Detect which cell encompasses the target text, then output its [x, y] center coordinate. 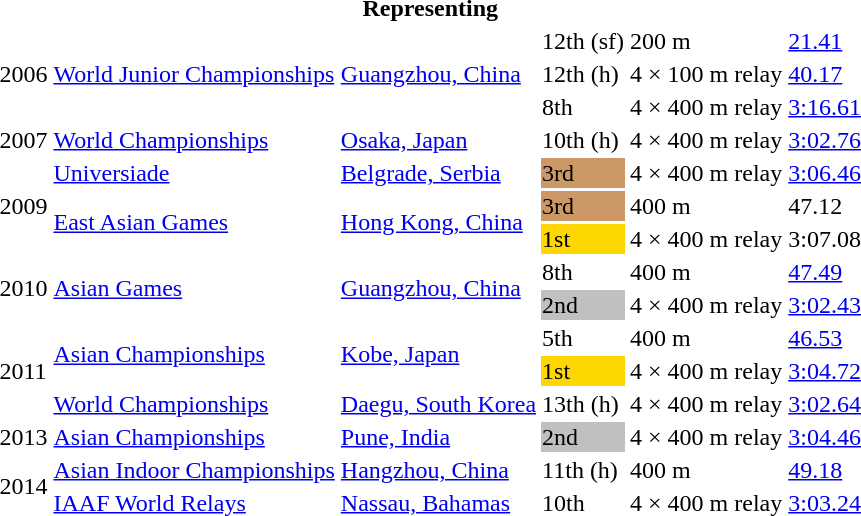
Universiade [194, 173]
Hong Kong, China [438, 222]
12th (h) [584, 74]
13th (h) [584, 404]
200 m [706, 41]
Pune, India [438, 437]
11th (h) [584, 470]
Hangzhou, China [438, 470]
East Asian Games [194, 222]
World Junior Championships [194, 74]
4 × 100 m relay [706, 74]
Asian Games [194, 288]
Belgrade, Serbia [438, 173]
10th (h) [584, 140]
Asian Indoor Championships [194, 470]
5th [584, 338]
Daegu, South Korea [438, 404]
12th (sf) [584, 41]
Kobe, Japan [438, 354]
Osaka, Japan [438, 140]
